Pinpoint the cell where the given text exists, returning its (x, y) midpoint coordinate. 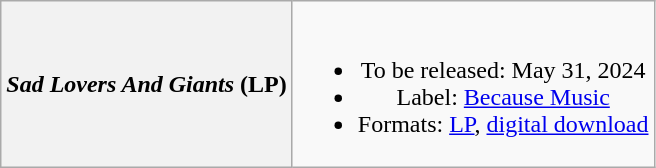
Sad Lovers And Giants (LP) (147, 84)
To be released: May 31, 2024Label: Because MusicFormats: LP, digital download (473, 84)
